For the text-containing cell, return its midpoint in (x, y) coordinate format. 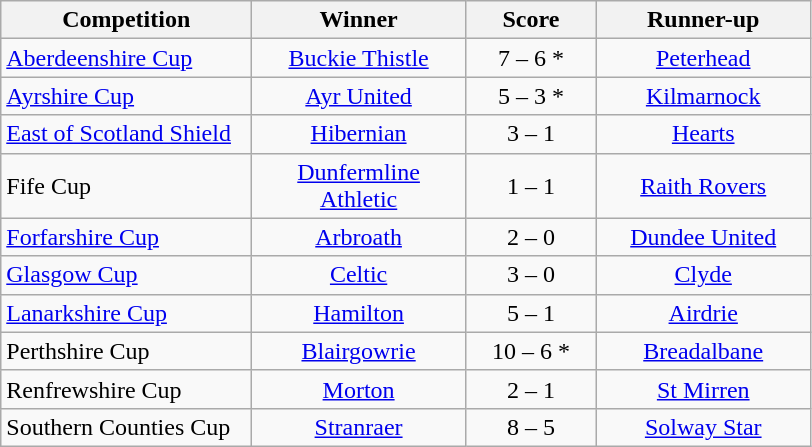
Raith Rovers (703, 186)
Perthshire Cup (126, 351)
Buckie Thistle (359, 58)
Stranraer (359, 427)
Renfrewshire Cup (126, 389)
2 – 1 (530, 389)
Southern Counties Cup (126, 427)
2 – 0 (530, 237)
Fife Cup (126, 186)
Hearts (703, 134)
3 – 1 (530, 134)
Airdrie (703, 313)
Ayr United (359, 96)
Competition (126, 20)
Clyde (703, 275)
Arbroath (359, 237)
Runner-up (703, 20)
Morton (359, 389)
Celtic (359, 275)
5 – 3 * (530, 96)
7 – 6 * (530, 58)
Peterhead (703, 58)
3 – 0 (530, 275)
1 – 1 (530, 186)
10 – 6 * (530, 351)
Hamilton (359, 313)
8 – 5 (530, 427)
East of Scotland Shield (126, 134)
Dundee United (703, 237)
Score (530, 20)
Forfarshire Cup (126, 237)
Glasgow Cup (126, 275)
Winner (359, 20)
Dunfermline Athletic (359, 186)
Aberdeenshire Cup (126, 58)
St Mirren (703, 389)
Hibernian (359, 134)
Kilmarnock (703, 96)
Lanarkshire Cup (126, 313)
Solway Star (703, 427)
5 – 1 (530, 313)
Breadalbane (703, 351)
Blairgowrie (359, 351)
Ayrshire Cup (126, 96)
